Determine the (X, Y) coordinate at the center of the cell enclosing the given text.  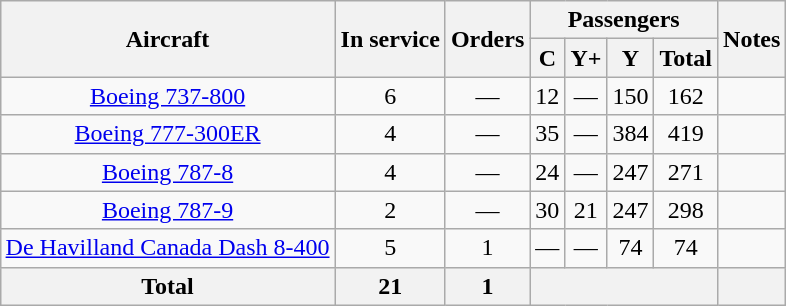
De Havilland Canada Dash 8-400 (168, 248)
Orders (487, 39)
Y+ (586, 58)
6 (390, 96)
Y (630, 58)
35 (548, 134)
419 (686, 134)
Boeing 777-300ER (168, 134)
271 (686, 172)
24 (548, 172)
12 (548, 96)
298 (686, 210)
Boeing 787-8 (168, 172)
In service (390, 39)
Notes (752, 39)
Boeing 787-9 (168, 210)
30 (548, 210)
384 (630, 134)
Passengers (624, 20)
Boeing 737-800 (168, 96)
150 (630, 96)
Aircraft (168, 39)
5 (390, 248)
2 (390, 210)
162 (686, 96)
C (548, 58)
